Return [x, y] of the center of cell containing provided text 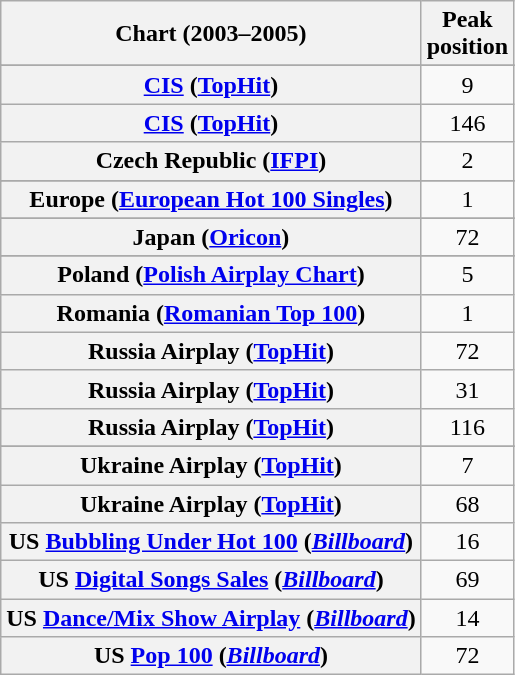
146 [467, 123]
Chart (2003–2005) [211, 34]
9 [467, 85]
US Digital Songs Sales (Billboard) [211, 580]
2 [467, 161]
31 [467, 389]
US Dance/Mix Show Airplay (Billboard) [211, 618]
14 [467, 618]
Europe (European Hot 100 Singles) [211, 199]
Romania (Romanian Top 100) [211, 313]
US Pop 100 (Billboard) [211, 656]
7 [467, 465]
Poland (Polish Airplay Chart) [211, 275]
116 [467, 427]
Czech Republic (IFPI) [211, 161]
68 [467, 503]
5 [467, 275]
Japan (Oricon) [211, 237]
69 [467, 580]
US Bubbling Under Hot 100 (Billboard) [211, 542]
Peakposition [467, 34]
16 [467, 542]
